Return the (x, y) coordinate for the center point of the cell that contains the specified text.  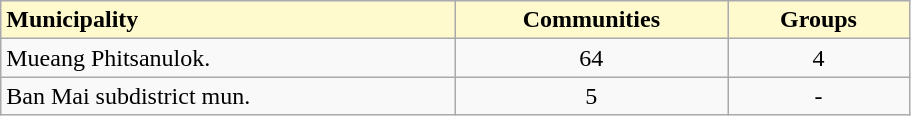
Municipality (228, 20)
5 (592, 96)
Communities (592, 20)
4 (819, 58)
- (819, 96)
Ban Mai subdistrict mun. (228, 96)
Mueang Phitsanulok. (228, 58)
64 (592, 58)
Groups (819, 20)
